Return the [X, Y] coordinate for the center point of the cell that contains the specified text.  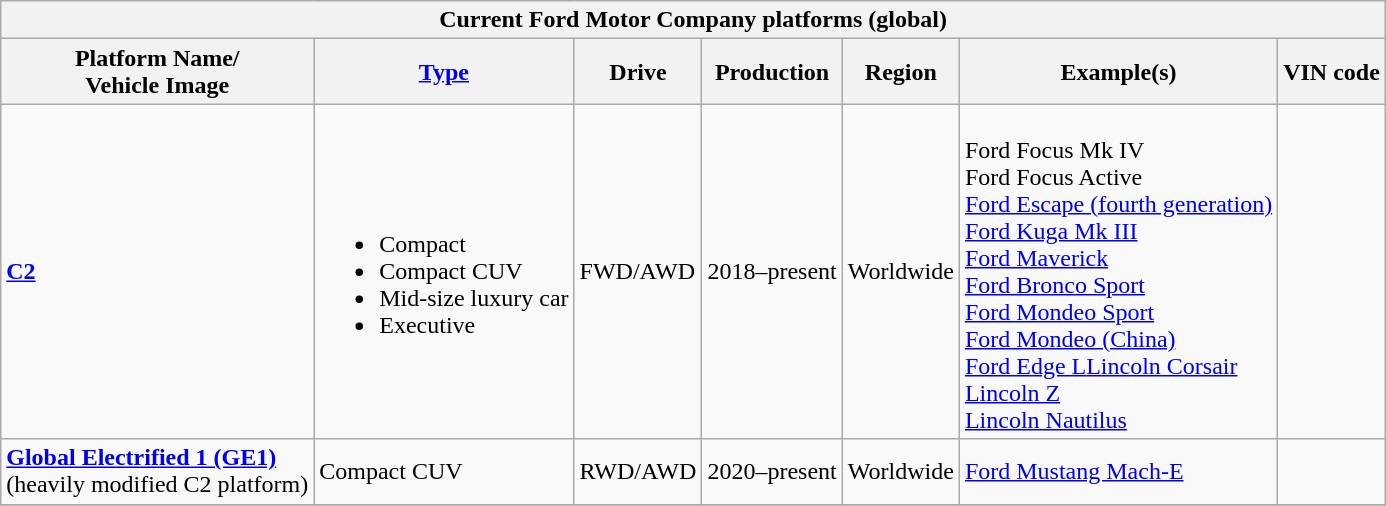
C2 [158, 272]
Region [900, 72]
Type [444, 72]
RWD/AWD [638, 472]
Ford Mustang Mach-E [1118, 472]
Global Electrified 1 (GE1) (heavily modified C2 platform) [158, 472]
2018–present [772, 272]
Production [772, 72]
Current Ford Motor Company platforms (global) [694, 20]
Drive [638, 72]
Compact CUV [444, 472]
Platform Name/Vehicle Image [158, 72]
2020–present [772, 472]
CompactCompact CUVMid-size luxury carExecutive [444, 272]
Example(s) [1118, 72]
VIN code [1332, 72]
FWD/AWD [638, 272]
